Return (x, y) of the center of cell containing provided text 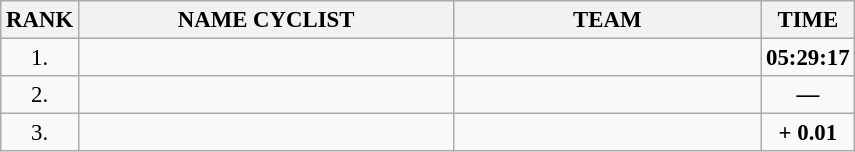
TEAM (608, 20)
3. (40, 133)
1. (40, 58)
— (808, 95)
TIME (808, 20)
05:29:17 (808, 58)
+ 0.01 (808, 133)
RANK (40, 20)
NAME CYCLIST (266, 20)
2. (40, 95)
